Capture the cell that displays the provided text and extract its [x, y] central coordinate. 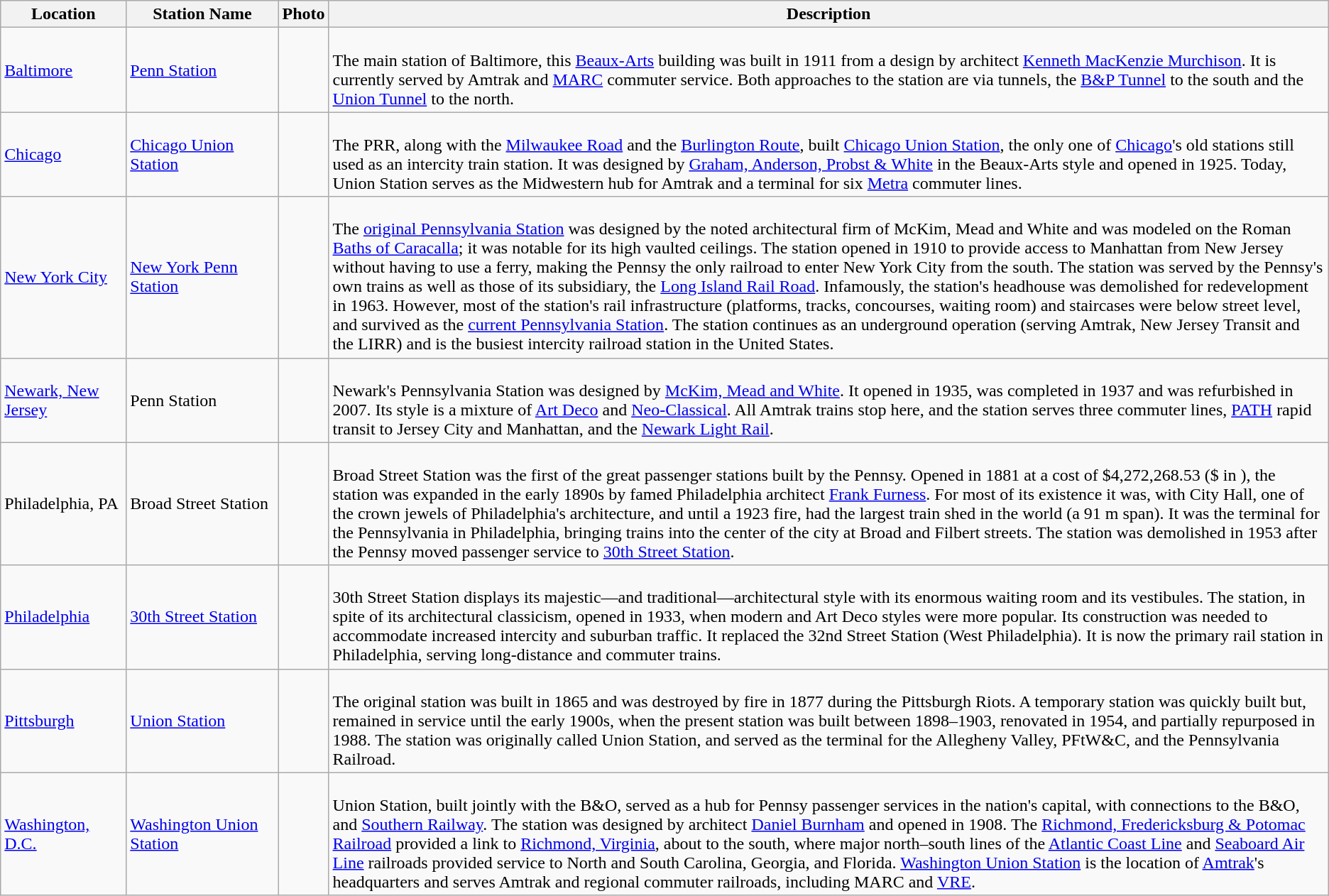
30th Street Station [202, 617]
Pittsburgh [64, 721]
New York City [64, 277]
Chicago Union Station [202, 155]
Station Name [202, 14]
Philadelphia, PA [64, 504]
New York Penn Station [202, 277]
Union Station [202, 721]
Broad Street Station [202, 504]
Description [828, 14]
Photo [304, 14]
Location [64, 14]
Philadelphia [64, 617]
Washington Union Station [202, 834]
Baltimore [64, 70]
Chicago [64, 155]
Newark, New Jersey [64, 400]
Washington, D.C. [64, 834]
